Capture the cell that displays the provided text and extract its [x, y] central coordinate. 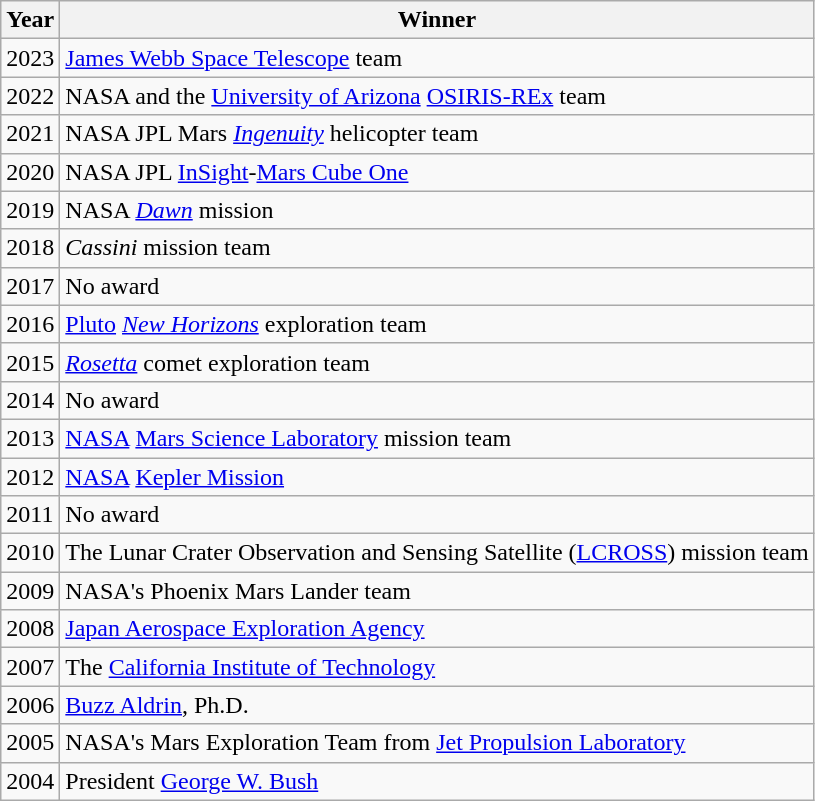
2006 [30, 705]
2004 [30, 781]
2005 [30, 743]
2016 [30, 324]
2021 [30, 134]
2017 [30, 286]
Winner [437, 20]
NASA and the University of Arizona OSIRIS-REx team [437, 96]
James Webb Space Telescope team [437, 58]
The Lunar Crater Observation and Sensing Satellite (LCROSS) mission team [437, 553]
2009 [30, 591]
NASA JPL Mars Ingenuity helicopter team [437, 134]
NASA Kepler Mission [437, 477]
2011 [30, 515]
The California Institute of Technology [437, 667]
2022 [30, 96]
NASA's Mars Exploration Team from Jet Propulsion Laboratory [437, 743]
Japan Aerospace Exploration Agency [437, 629]
2019 [30, 210]
2015 [30, 362]
2023 [30, 58]
Rosetta comet exploration team [437, 362]
NASA JPL InSight-Mars Cube One [437, 172]
Buzz Aldrin, Ph.D. [437, 705]
2008 [30, 629]
NASA Dawn mission [437, 210]
2018 [30, 248]
Year [30, 20]
Pluto New Horizons exploration team [437, 324]
2010 [30, 553]
2014 [30, 400]
President George W. Bush [437, 781]
2020 [30, 172]
2007 [30, 667]
2013 [30, 438]
Cassini mission team [437, 248]
NASA's Phoenix Mars Lander team [437, 591]
2012 [30, 477]
NASA Mars Science Laboratory mission team [437, 438]
